From the cell containing the given text, extract its center point as [x, y] coordinate. 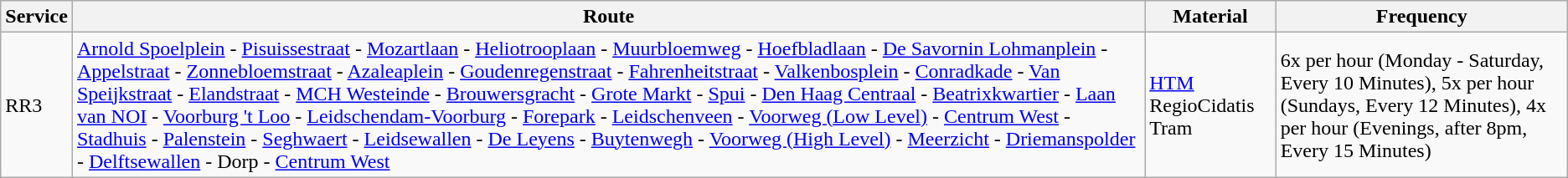
Frequency [1421, 17]
Route [608, 17]
Service [37, 17]
HTM RegioCidatis Tram [1210, 105]
RR3 [37, 105]
Material [1210, 17]
6x per hour (Monday - Saturday, Every 10 Minutes), 5x per hour (Sundays, Every 12 Minutes), 4x per hour (Evenings, after 8pm, Every 15 Minutes) [1421, 105]
